Return the [x, y] coordinate for the center point of the cell that contains the specified text.  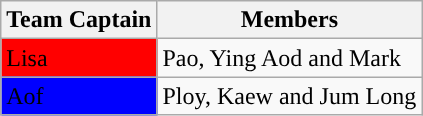
Aof [79, 96]
Members [290, 20]
Pao, Ying Aod and Mark [290, 58]
Ploy, Kaew and Jum Long [290, 96]
Lisa [79, 58]
Team Captain [79, 20]
